From the cell containing the given text, extract its center point as (X, Y) coordinate. 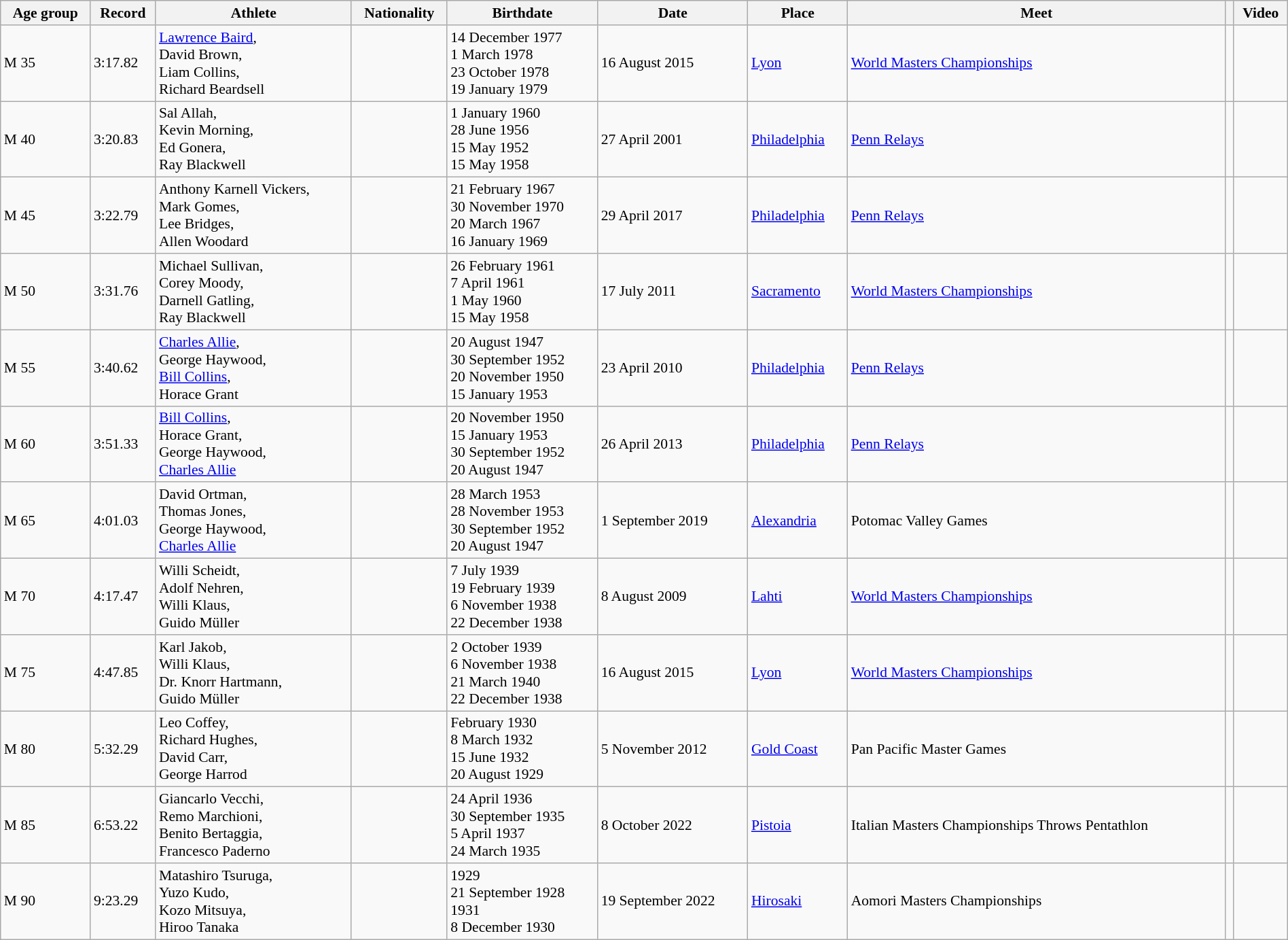
M 65 (46, 521)
Record (123, 13)
3:22.79 (123, 215)
M 40 (46, 139)
Alexandria (798, 521)
Leo Coffey,Richard Hughes,David Carr,George Harrod (253, 749)
David Ortman,Thomas Jones,George Haywood,Charles Allie (253, 521)
Anthony Karnell Vickers,Mark Gomes,Lee Bridges,Allen Woodard (253, 215)
Athlete (253, 13)
3:17.82 (123, 63)
19 September 2022 (673, 901)
2 October 19396 November 193821 March 194022 December 1938 (522, 673)
5:32.29 (123, 749)
Matashiro Tsuruga,Yuzo Kudo,Kozo Mitsuya,Hiroo Tanaka (253, 901)
Sacramento (798, 292)
Potomac Valley Games (1037, 521)
Willi Scheidt,Adolf Nehren,Willi Klaus,Guido Müller (253, 597)
M 55 (46, 368)
3:20.83 (123, 139)
Pan Pacific Master Games (1037, 749)
3:31.76 (123, 292)
M 80 (46, 749)
20 November 195015 January 195330 September 195220 August 1947 (522, 444)
29 April 2017 (673, 215)
Lahti (798, 597)
8 August 2009 (673, 597)
Birthdate (522, 13)
26 April 2013 (673, 444)
Meet (1037, 13)
3:40.62 (123, 368)
Lawrence Baird, David Brown, Liam Collins, Richard Beardsell (253, 63)
M 85 (46, 825)
Michael Sullivan,Corey Moody,Darnell Gatling,Ray Blackwell (253, 292)
1 January 196028 June 195615 May 195215 May 1958 (522, 139)
M 45 (46, 215)
27 April 2001 (673, 139)
Date (673, 13)
Video (1261, 13)
192921 September 192819318 December 1930 (522, 901)
Bill Collins,Horace Grant,George Haywood,Charles Allie (253, 444)
9:23.29 (123, 901)
26 February 19617 April 19611 May 196015 May 1958 (522, 292)
4:01.03 (123, 521)
Place (798, 13)
20 August 194730 September 195220 November 195015 January 1953 (522, 368)
Age group (46, 13)
Charles Allie,George Haywood,Bill Collins,Horace Grant (253, 368)
23 April 2010 (673, 368)
M 70 (46, 597)
5 November 2012 (673, 749)
Nationality (399, 13)
28 March 195328 November 195330 September 195220 August 1947 (522, 521)
4:47.85 (123, 673)
Pistoia (798, 825)
Karl Jakob, Willi Klaus, Dr. Knorr Hartmann,Guido Müller (253, 673)
4:17.47 (123, 597)
February 19308 March 193215 June 193220 August 1929 (522, 749)
Italian Masters Championships Throws Pentathlon (1037, 825)
21 February 196730 November 197020 March 196716 January 1969 (522, 215)
Giancarlo Vecchi,Remo Marchioni, Benito Bertaggia,Francesco Paderno (253, 825)
M 35 (46, 63)
6:53.22 (123, 825)
Gold Coast (798, 749)
17 July 2011 (673, 292)
Sal Allah,Kevin Morning,Ed Gonera,Ray Blackwell (253, 139)
M 60 (46, 444)
Aomori Masters Championships (1037, 901)
M 50 (46, 292)
3:51.33 (123, 444)
M 75 (46, 673)
24 April 193630 September 19355 April 193724 March 1935 (522, 825)
1 September 2019 (673, 521)
7 July 193919 February 19396 November 193822 December 1938 (522, 597)
8 October 2022 (673, 825)
14 December 19771 March 197823 October 197819 January 1979 (522, 63)
Hirosaki (798, 901)
M 90 (46, 901)
